Output the [x, y] coordinate of the center of the cell containing the given text.  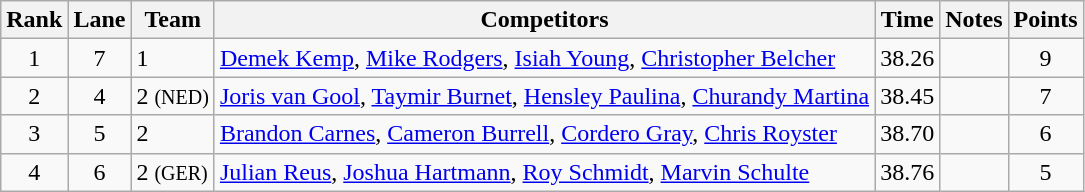
Time [908, 20]
9 [1046, 58]
Joris van Gool, Taymir Burnet, Hensley Paulina, Churandy Martina [544, 96]
Brandon Carnes, Cameron Burrell, Cordero Gray, Chris Royster [544, 134]
Demek Kemp, Mike Rodgers, Isiah Young, Christopher Belcher [544, 58]
Julian Reus, Joshua Hartmann, Roy Schmidt, Marvin Schulte [544, 172]
38.70 [908, 134]
Team [172, 20]
38.26 [908, 58]
3 [34, 134]
38.76 [908, 172]
Notes [974, 20]
2 (NED) [172, 96]
2 (GER) [172, 172]
38.45 [908, 96]
Rank [34, 20]
Points [1046, 20]
Lane [100, 20]
Competitors [544, 20]
